Find where the given text appears and provide that cell's center as (X, Y) coordinate. 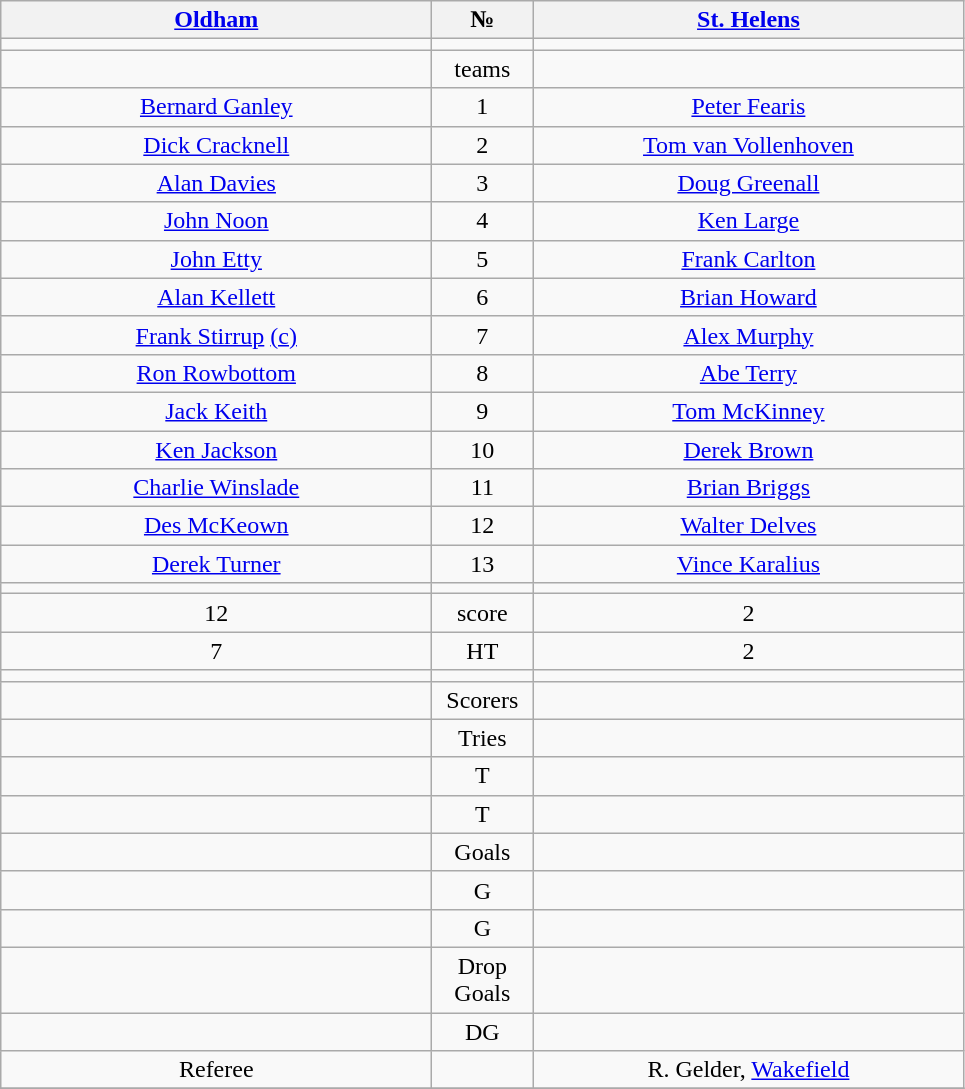
Frank Carlton (748, 259)
6 (482, 297)
Jack Keith (216, 411)
Peter Fearis (748, 107)
Tom McKinney (748, 411)
HT (482, 651)
Brian Briggs (748, 488)
10 (482, 449)
John Etty (216, 259)
Derek Turner (216, 564)
4 (482, 221)
9 (482, 411)
Alan Davies (216, 183)
5 (482, 259)
Brian Howard (748, 297)
3 (482, 183)
Derek Brown (748, 449)
score (482, 613)
№ (482, 20)
John Noon (216, 221)
Ken Jackson (216, 449)
Des McKeown (216, 526)
Vince Karalius (748, 564)
Drop Goals (482, 980)
St. Helens (748, 20)
teams (482, 69)
R. Gelder, Wakefield (748, 1070)
Abe Terry (748, 373)
Charlie Winslade (216, 488)
Goals (482, 852)
Bernard Ganley (216, 107)
Frank Stirrup (c) (216, 335)
Tries (482, 738)
Tom van Vollenhoven (748, 145)
Alex Murphy (748, 335)
13 (482, 564)
1 (482, 107)
DG (482, 1031)
Alan Kellett (216, 297)
11 (482, 488)
Dick Cracknell (216, 145)
Ron Rowbottom (216, 373)
Scorers (482, 700)
Referee (216, 1070)
Ken Large (748, 221)
Oldham (216, 20)
8 (482, 373)
Walter Delves (748, 526)
Doug Greenall (748, 183)
